Capture the cell that displays the provided text and extract its (X, Y) central coordinate. 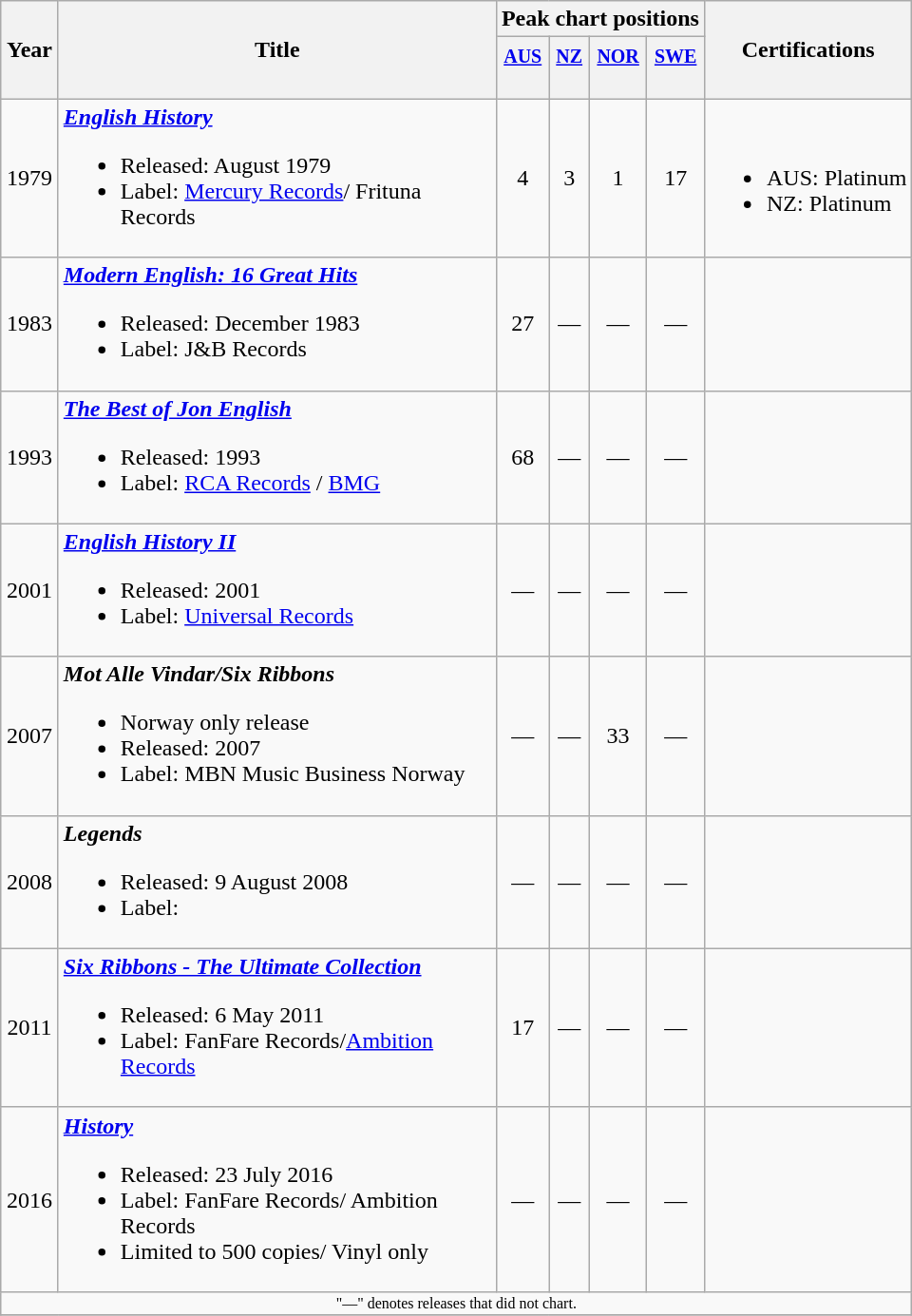
68 (522, 457)
Title (277, 49)
1993 (30, 457)
1 (617, 179)
LegendsReleased: 9 August 2008Label: (277, 882)
Six Ribbons - The Ultimate CollectionReleased: 6 May 2011Label: FanFare Records/Ambition Records (277, 1028)
Year (30, 49)
AUS (522, 68)
Mot Alle Vindar/Six RibbonsNorway only releaseReleased: 2007Label: MBN Music Business Norway (277, 735)
NOR (617, 68)
1983 (30, 324)
3 (569, 179)
Certifications (807, 49)
2011 (30, 1028)
2016 (30, 1199)
1979 (30, 179)
2008 (30, 882)
Modern English: 16 Great HitsReleased: December 1983Label: J&B Records (277, 324)
NZ (569, 68)
English HistoryReleased: August 1979Label: Mercury Records/ Frituna Records (277, 179)
"—" denotes releases that did not chart. (456, 1303)
Peak chart positions (600, 19)
2001 (30, 590)
33 (617, 735)
27 (522, 324)
AUS: PlatinumNZ: Platinum (807, 179)
2007 (30, 735)
HistoryReleased: 23 July 2016Label: FanFare Records/ Ambition RecordsLimited to 500 copies/ Vinyl only (277, 1199)
The Best of Jon EnglishReleased: 1993Label: RCA Records / BMG (277, 457)
English History IIReleased: 2001Label: Universal Records (277, 590)
SWE (676, 68)
4 (522, 179)
